Scan for the cell matching the given text and deliver its (X, Y) coordinate at center. 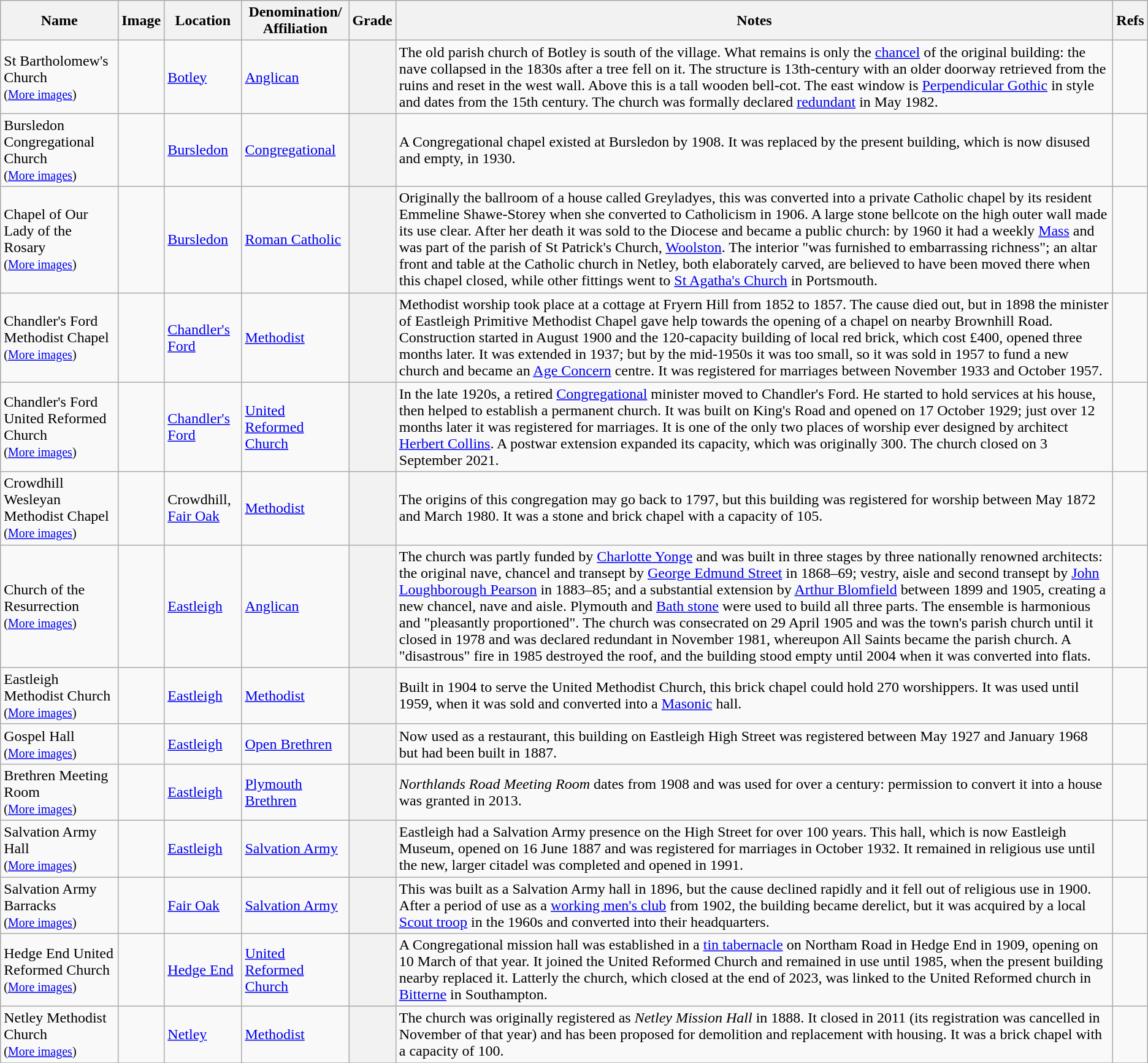
Name (59, 21)
Open Brethren (296, 743)
Hedge End United Reformed Church(More images) (59, 970)
Chapel of Our Lady of the Rosary(More images) (59, 239)
Now used as a restaurant, this building on Eastleigh High Street was registered between May 1927 and January 1968 but had been built in 1887. (754, 743)
Northlands Road Meeting Room dates from 1908 and was used for over a century: permission to convert it into a house was granted in 2013. (754, 792)
St Bartholomew's Church(More images) (59, 77)
Botley (203, 77)
Bursledon Congregational Church(More images) (59, 150)
Grade (372, 21)
Plymouth Brethren (296, 792)
Gospel Hall(More images) (59, 743)
Netley (203, 1035)
Denomination/Affiliation (296, 21)
Eastleigh Methodist Church(More images) (59, 696)
Church of the Resurrection(More images) (59, 606)
Refs (1130, 21)
Chandler's Ford United Reformed Church(More images) (59, 427)
Fair Oak (203, 905)
Location (203, 21)
Roman Catholic (296, 239)
Chandler's Ford Methodist Chapel(More images) (59, 337)
Netley Methodist Church(More images) (59, 1035)
Notes (754, 21)
Salvation Army Barracks(More images) (59, 905)
Image (141, 21)
Hedge End (203, 970)
Brethren Meeting Room(More images) (59, 792)
Crowdhill, Fair Oak (203, 508)
Crowdhill Wesleyan Methodist Chapel(More images) (59, 508)
A Congregational chapel existed at Bursledon by 1908. It was replaced by the present building, which is now disused and empty, in 1930. (754, 150)
Salvation Army Hall(More images) (59, 848)
Congregational (296, 150)
